Locate the cell with the specified text and output its (x, y) center coordinate. 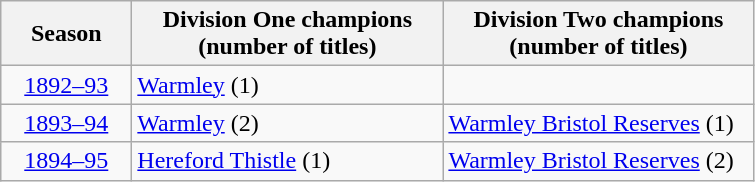
1893–94 (66, 123)
Warmley Bristol Reserves (1) (598, 123)
Division Two champions (number of titles) (598, 34)
Season (66, 34)
Hereford Thistle (1) (288, 161)
Division One champions (number of titles) (288, 34)
1894–95 (66, 161)
Warmley (2) (288, 123)
Warmley Bristol Reserves (2) (598, 161)
1892–93 (66, 85)
Warmley (1) (288, 85)
